From the cell containing the given text, extract its center point as [x, y] coordinate. 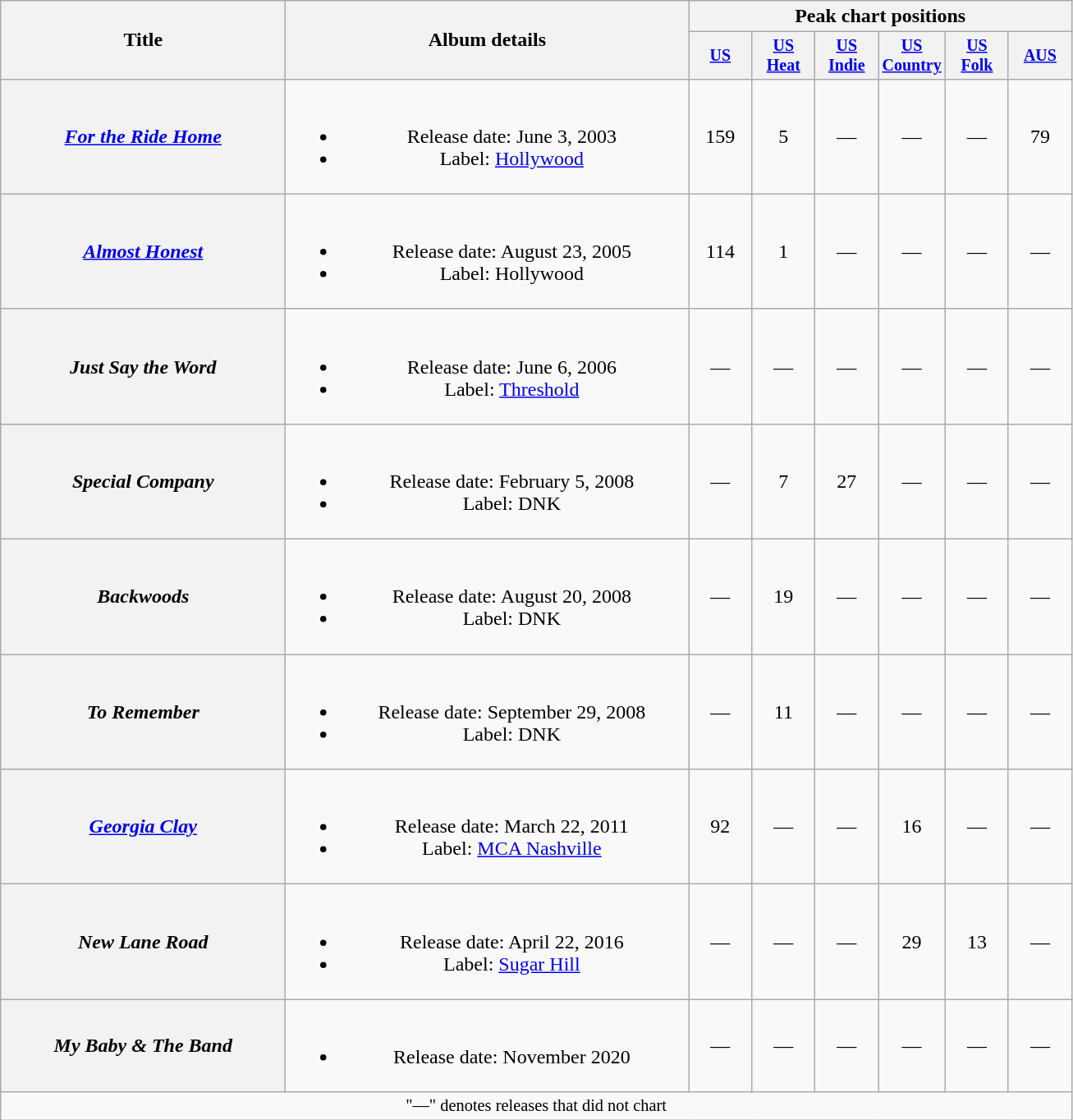
1 [783, 251]
79 [1039, 136]
US [721, 56]
Release date: April 22, 2016Label: Sugar Hill [488, 942]
Just Say the Word [143, 366]
Almost Honest [143, 251]
16 [912, 827]
US Indie [847, 56]
5 [783, 136]
Release date: February 5, 2008Label: DNK [488, 481]
Special Company [143, 481]
Peak chart positions [880, 16]
US Country [912, 56]
For the Ride Home [143, 136]
13 [977, 942]
Backwoods [143, 597]
92 [721, 827]
Album details [488, 40]
AUS [1039, 56]
114 [721, 251]
To Remember [143, 712]
27 [847, 481]
Release date: August 23, 2005Label: Hollywood [488, 251]
Release date: November 2020 [488, 1046]
Release date: June 3, 2003Label: Hollywood [488, 136]
29 [912, 942]
19 [783, 597]
Release date: August 20, 2008Label: DNK [488, 597]
"—" denotes releases that did not chart [537, 1106]
US Folk [977, 56]
7 [783, 481]
11 [783, 712]
Title [143, 40]
My Baby & The Band [143, 1046]
Release date: September 29, 2008Label: DNK [488, 712]
Georgia Clay [143, 827]
US Heat [783, 56]
Release date: March 22, 2011Label: MCA Nashville [488, 827]
New Lane Road [143, 942]
Release date: June 6, 2006Label: Threshold [488, 366]
159 [721, 136]
